Scan for the cell matching the given text and deliver its (x, y) coordinate at center. 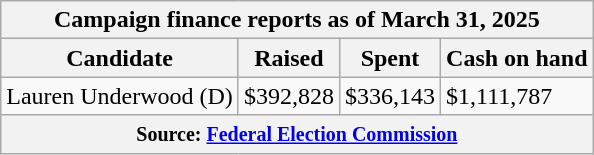
Candidate (120, 58)
Campaign finance reports as of March 31, 2025 (297, 20)
Cash on hand (517, 58)
Spent (390, 58)
$336,143 (390, 96)
Raised (288, 58)
Lauren Underwood (D) (120, 96)
$1,111,787 (517, 96)
$392,828 (288, 96)
Source: Federal Election Commission (297, 134)
